For the text-containing cell, return its midpoint in [x, y] coordinate format. 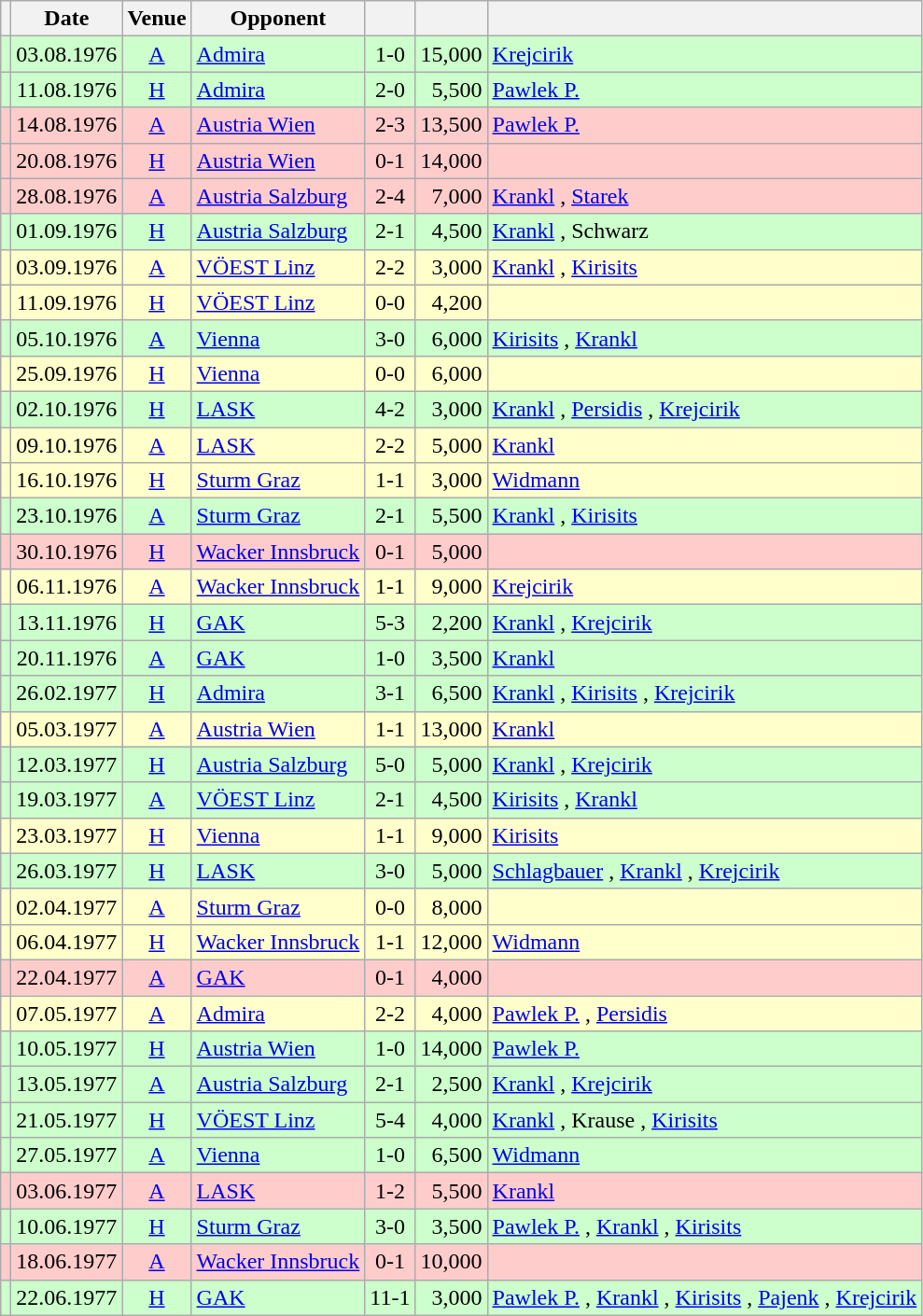
5-3 [390, 623]
22.06.1977 [67, 1297]
21.05.1977 [67, 1120]
1-2 [390, 1191]
03.06.1977 [67, 1191]
05.03.1977 [67, 729]
20.11.1976 [67, 658]
13.11.1976 [67, 623]
19.03.1977 [67, 800]
Venue [157, 19]
Schlagbauer , Krankl , Krejcirik [705, 871]
5-4 [390, 1120]
12,000 [452, 942]
26.02.1977 [67, 693]
25.09.1976 [67, 373]
22.04.1977 [67, 977]
15,000 [452, 54]
11.08.1976 [67, 90]
4-2 [390, 409]
Krankl , Krause , Kirisits [705, 1120]
2-4 [390, 196]
Krankl , Kirisits , Krejcirik [705, 693]
06.11.1976 [67, 587]
02.10.1976 [67, 409]
7,000 [452, 196]
11.09.1976 [67, 302]
Krankl , Schwarz [705, 231]
27.05.1977 [67, 1155]
Pawlek P. , Krankl , Kirisits , Pajenk , Krejcirik [705, 1297]
02.04.1977 [67, 906]
26.03.1977 [67, 871]
13,500 [452, 125]
23.10.1976 [67, 516]
Date [67, 19]
20.08.1976 [67, 161]
16.10.1976 [67, 481]
23.03.1977 [67, 835]
18.06.1977 [67, 1262]
10,000 [452, 1262]
2,500 [452, 1085]
14.08.1976 [67, 125]
Krankl , Persidis , Krejcirik [705, 409]
06.04.1977 [67, 942]
07.05.1977 [67, 1013]
4,200 [452, 302]
Krankl , Starek [705, 196]
10.05.1977 [67, 1049]
30.10.1976 [67, 552]
03.09.1976 [67, 267]
03.08.1976 [67, 54]
Opponent [278, 19]
3-1 [390, 693]
5-0 [390, 764]
Kirisits [705, 835]
Pawlek P. , Persidis [705, 1013]
10.06.1977 [67, 1226]
2,200 [452, 623]
13,000 [452, 729]
13.05.1977 [67, 1085]
2-3 [390, 125]
01.09.1976 [67, 231]
09.10.1976 [67, 445]
8,000 [452, 906]
05.10.1976 [67, 338]
28.08.1976 [67, 196]
2-0 [390, 90]
Pawlek P. , Krankl , Kirisits [705, 1226]
12.03.1977 [67, 764]
11-1 [390, 1297]
